For the text-containing cell, return its midpoint in [X, Y] coordinate format. 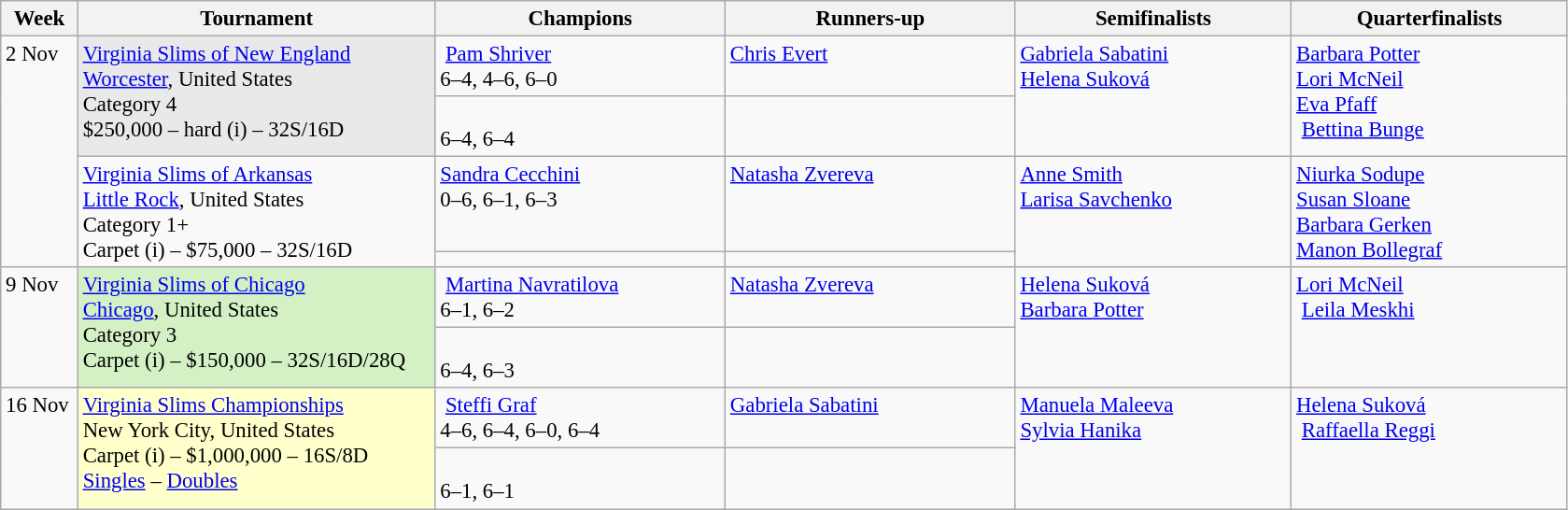
Virginia Slims of ArkansasLittle Rock, United States Category 1+ Carpet (i) – $75,000 – 32S/16D [256, 213]
9 Nov [39, 327]
Niurka Sodupe Susan Sloane Barbara Gerken Manon Bollegraf [1430, 213]
Lori McNeil Leila Meskhi [1430, 327]
Sandra Cecchini 0–6, 6–1, 6–3 [581, 205]
Chris Evert [870, 67]
Tournament [256, 19]
Virginia Slims of ChicagoChicago, United States Category 3 Carpet (i) – $150,000 – 32S/16D/28Q [256, 327]
16 Nov [39, 448]
Virginia Slims ChampionshipsNew York City, United StatesCarpet (i) – $1,000,000 – 16S/8D Singles – Doubles [256, 448]
Virginia Slims of New EnglandWorcester, United States Category 4 $250,000 – hard (i) – 32S/16D [256, 97]
Pam Shriver 6–4, 4–6, 6–0 [581, 67]
Champions [581, 19]
Week [39, 19]
Steffi Graf4–6, 6–4, 6–0, 6–4 [581, 418]
Manuela Maleeva Sylvia Hanika [1153, 448]
Anne Smith Larisa Savchenko [1153, 213]
Quarterfinalists [1430, 19]
Gabriela Sabatini Helena Suková [1153, 97]
Gabriela Sabatini [870, 418]
Helena Suková Raffaella Reggi [1430, 448]
Runners-up [870, 19]
6–4, 6–4 [581, 127]
6–4, 6–3 [581, 359]
2 Nov [39, 152]
Helena Suková Barbara Potter [1153, 327]
Martina Navratilova6–1, 6–2 [581, 297]
6–1, 6–1 [581, 478]
Semifinalists [1153, 19]
Barbara Potter Lori McNeil Eva Pfaff Bettina Bunge [1430, 97]
